Capture the cell that displays the provided text and extract its (x, y) central coordinate. 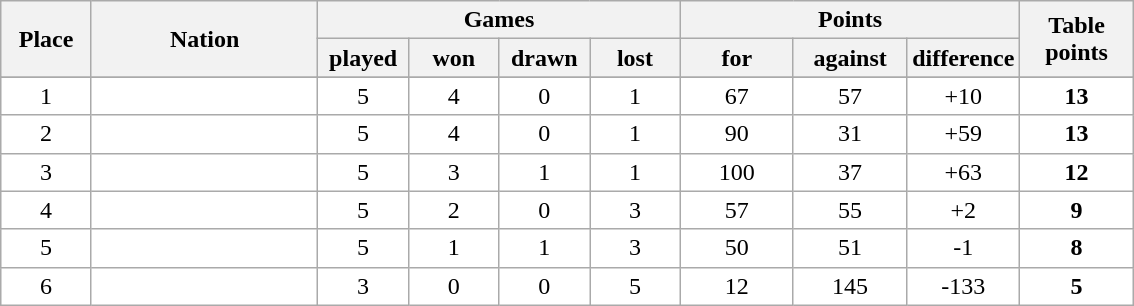
51 (850, 248)
9 (1076, 210)
won (454, 58)
+63 (964, 172)
37 (850, 172)
difference (964, 58)
145 (850, 286)
Points (850, 20)
for (736, 58)
90 (736, 134)
+10 (964, 96)
31 (850, 134)
-133 (964, 286)
Games (499, 20)
against (850, 58)
+59 (964, 134)
100 (736, 172)
played (364, 58)
6 (46, 286)
lost (636, 58)
drawn (544, 58)
8 (1076, 248)
55 (850, 210)
Nation (204, 39)
Place (46, 39)
Tablepoints (1076, 39)
67 (736, 96)
+2 (964, 210)
-1 (964, 248)
50 (736, 248)
